Find where the given text appears and provide that cell's center as [X, Y] coordinate. 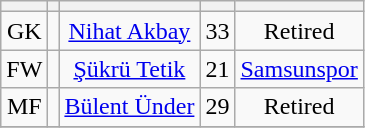
MF [24, 107]
Nihat Akbay [130, 31]
21 [218, 69]
29 [218, 107]
FW [24, 69]
Samsunspor [299, 69]
GK [24, 31]
33 [218, 31]
Bülent Ünder [130, 107]
Şükrü Tetik [130, 69]
